Extract the [x, y] coordinate from the center of the cell holding the provided text.  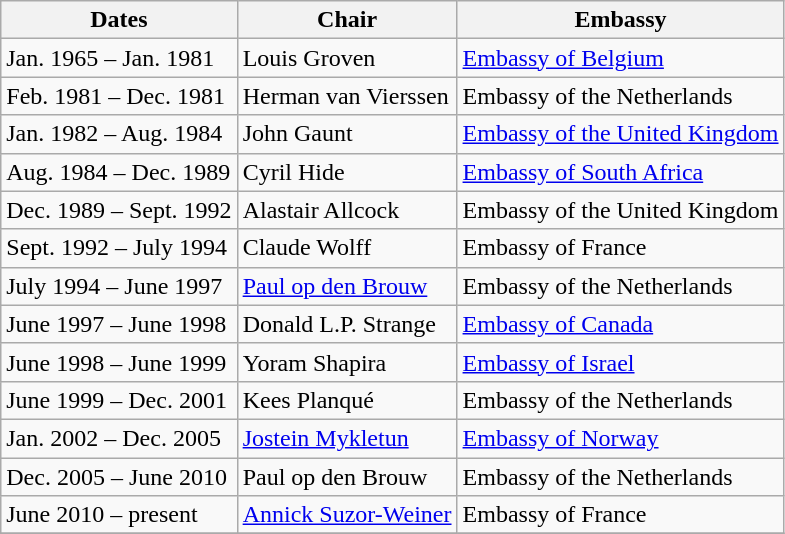
Sept. 1992 – July 1994 [119, 248]
Annick Suzor-Weiner [347, 515]
June 1999 – Dec. 2001 [119, 400]
Feb. 1981 – Dec. 1981 [119, 96]
Dec. 1989 – Sept. 1992 [119, 210]
Herman van Vierssen [347, 96]
Claude Wolff [347, 248]
July 1994 – June 1997 [119, 286]
Aug. 1984 – Dec. 1989 [119, 172]
June 2010 – present [119, 515]
Embassy of Belgium [620, 58]
Donald L.P. Strange [347, 324]
Jan. 2002 – Dec. 2005 [119, 438]
Chair [347, 20]
Yoram Shapira [347, 362]
Alastair Allcock [347, 210]
Jan. 1982 – Aug. 1984 [119, 134]
Jostein Mykletun [347, 438]
Jan. 1965 – Jan. 1981 [119, 58]
Embassy [620, 20]
Dates [119, 20]
Kees Planqué [347, 400]
Dec. 2005 – June 2010 [119, 477]
Embassy of Canada [620, 324]
John Gaunt [347, 134]
Embassy of Israel [620, 362]
Embassy of Norway [620, 438]
Cyril Hide [347, 172]
June 1998 – June 1999 [119, 362]
Embassy of South Africa [620, 172]
June 1997 – June 1998 [119, 324]
Louis Groven [347, 58]
